Identify which cell holds the provided text, then report its [X, Y] central coordinate. 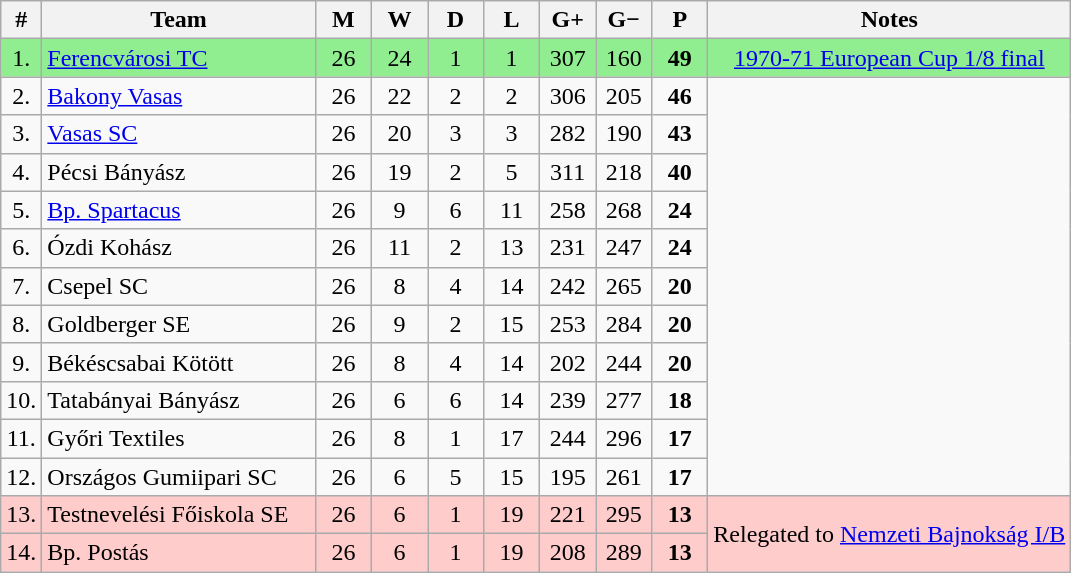
11. [22, 438]
18 [680, 400]
Relegated to Nemzeti Bajnokság I/B [890, 534]
Győri Textiles [179, 438]
242 [568, 286]
261 [624, 477]
282 [568, 134]
Országos Gumiipari SC [179, 477]
306 [568, 96]
231 [568, 248]
277 [624, 400]
Békéscsabai Kötött [179, 362]
247 [624, 248]
10. [22, 400]
195 [568, 477]
Ferencvárosi TC [179, 58]
295 [624, 515]
205 [624, 96]
239 [568, 400]
190 [624, 134]
6. [22, 248]
Ózdi Kohász [179, 248]
258 [568, 210]
296 [624, 438]
218 [624, 172]
8. [22, 324]
5. [22, 210]
202 [568, 362]
4. [22, 172]
Pécsi Bányász [179, 172]
208 [568, 553]
265 [624, 286]
221 [568, 515]
Team [179, 20]
2. [22, 96]
1970-71 European Cup 1/8 final [890, 58]
9. [22, 362]
G+ [568, 20]
160 [624, 58]
Bp. Postás [179, 553]
Notes [890, 20]
# [22, 20]
Goldberger SE [179, 324]
7. [22, 286]
253 [568, 324]
Vasas SC [179, 134]
Bakony Vasas [179, 96]
D [456, 20]
Testnevelési Főiskola SE [179, 515]
268 [624, 210]
12. [22, 477]
L [512, 20]
14. [22, 553]
Csepel SC [179, 286]
1. [22, 58]
289 [624, 553]
3. [22, 134]
Tatabányai Bányász [179, 400]
W [399, 20]
40 [680, 172]
311 [568, 172]
307 [568, 58]
13. [22, 515]
22 [399, 96]
P [680, 20]
G− [624, 20]
49 [680, 58]
43 [680, 134]
284 [624, 324]
46 [680, 96]
M [343, 20]
Bp. Spartacus [179, 210]
